Return (x, y) of the center of cell containing provided text 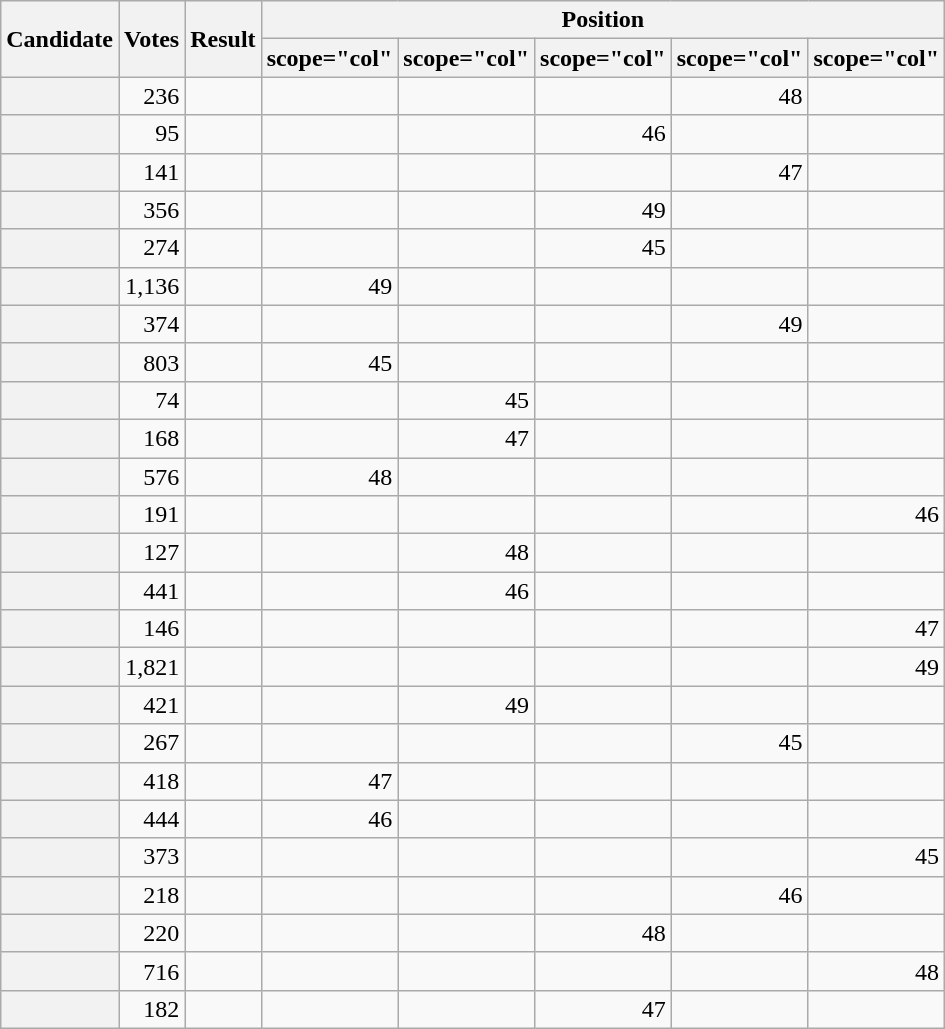
374 (151, 324)
146 (151, 629)
182 (151, 1009)
1,821 (151, 667)
141 (151, 172)
168 (151, 438)
373 (151, 857)
220 (151, 933)
444 (151, 819)
576 (151, 477)
74 (151, 400)
Position (603, 20)
95 (151, 134)
421 (151, 705)
274 (151, 248)
441 (151, 591)
Result (223, 39)
218 (151, 895)
1,136 (151, 286)
236 (151, 96)
127 (151, 553)
356 (151, 210)
191 (151, 515)
Candidate (60, 39)
418 (151, 781)
267 (151, 743)
716 (151, 971)
Votes (151, 39)
803 (151, 362)
